Search for the cell housing the specified text and yield its [x, y] center coordinate. 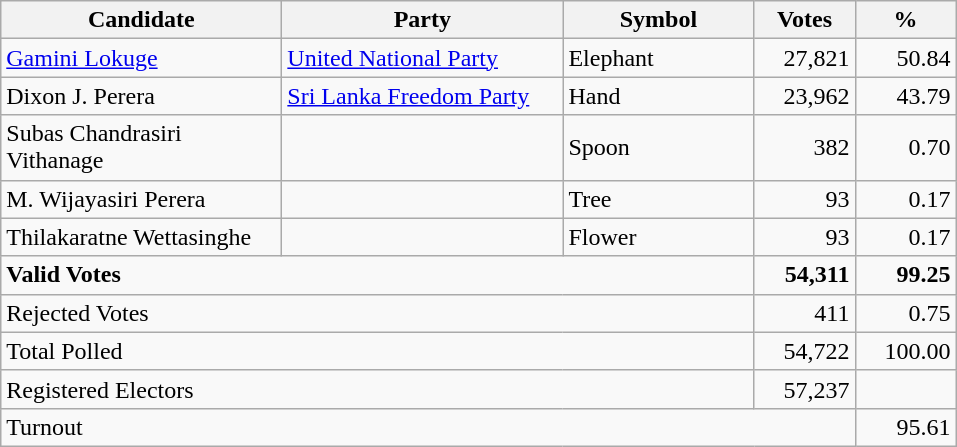
Total Polled [378, 351]
23,962 [804, 96]
Party [422, 20]
M. Wijayasiri Perera [142, 199]
Registered Electors [378, 389]
0.75 [906, 313]
27,821 [804, 58]
Flower [658, 237]
Gamini Lokuge [142, 58]
0.70 [906, 148]
Sri Lanka Freedom Party [422, 96]
50.84 [906, 58]
Candidate [142, 20]
99.25 [906, 275]
Tree [658, 199]
Subas Chandrasiri Vithanage [142, 148]
411 [804, 313]
Spoon [658, 148]
Valid Votes [378, 275]
54,311 [804, 275]
% [906, 20]
54,722 [804, 351]
100.00 [906, 351]
Turnout [428, 427]
Hand [658, 96]
Rejected Votes [378, 313]
Dixon J. Perera [142, 96]
Symbol [658, 20]
382 [804, 148]
Thilakaratne Wettasinghe [142, 237]
95.61 [906, 427]
United National Party [422, 58]
57,237 [804, 389]
Votes [804, 20]
Elephant [658, 58]
43.79 [906, 96]
